Output the [x, y] coordinate of the center of the cell containing the given text.  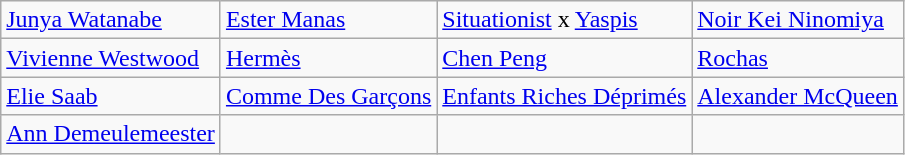
Chen Peng [564, 58]
Enfants Riches Déprimés [564, 96]
Rochas [798, 58]
Alexander McQueen [798, 96]
Elie Saab [111, 96]
Junya Watanabe [111, 20]
Vivienne Westwood [111, 58]
Hermès [328, 58]
Ester Manas [328, 20]
Noir Kei Ninomiya [798, 20]
Situationist x Yaspis [564, 20]
Comme Des Garçons [328, 96]
Ann Demeulemeester [111, 134]
